Provide the [x, y] coordinate of the cell's center where the given text is located.  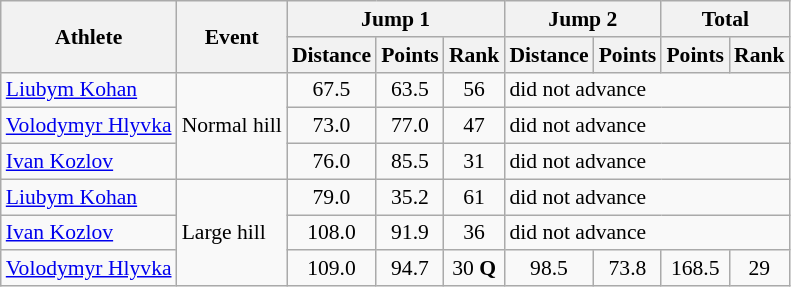
61 [474, 197]
47 [474, 126]
94.7 [410, 269]
98.5 [548, 269]
91.9 [410, 233]
29 [760, 269]
Total [725, 19]
108.0 [332, 233]
56 [474, 90]
Athlete [89, 36]
76.0 [332, 162]
35.2 [410, 197]
109.0 [332, 269]
85.5 [410, 162]
30 Q [474, 269]
67.5 [332, 90]
36 [474, 233]
73.0 [332, 126]
63.5 [410, 90]
77.0 [410, 126]
Normal hill [232, 126]
Event [232, 36]
73.8 [628, 269]
79.0 [332, 197]
Large hill [232, 232]
Jump 1 [396, 19]
Jump 2 [582, 19]
168.5 [695, 269]
31 [474, 162]
